From the cell containing the given text, extract its center point as (x, y) coordinate. 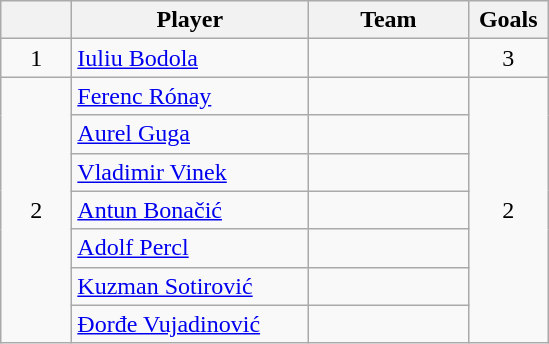
3 (508, 58)
Đorđe Vujadinović (190, 324)
Aurel Guga (190, 134)
Kuzman Sotirović (190, 286)
Player (190, 20)
Iuliu Bodola (190, 58)
Adolf Percl (190, 248)
Goals (508, 20)
Antun Bonačić (190, 210)
1 (36, 58)
Team (388, 20)
Vladimir Vinek (190, 172)
Ferenc Rónay (190, 96)
